Determine the (x, y) coordinate at the center of the cell enclosing the given text.  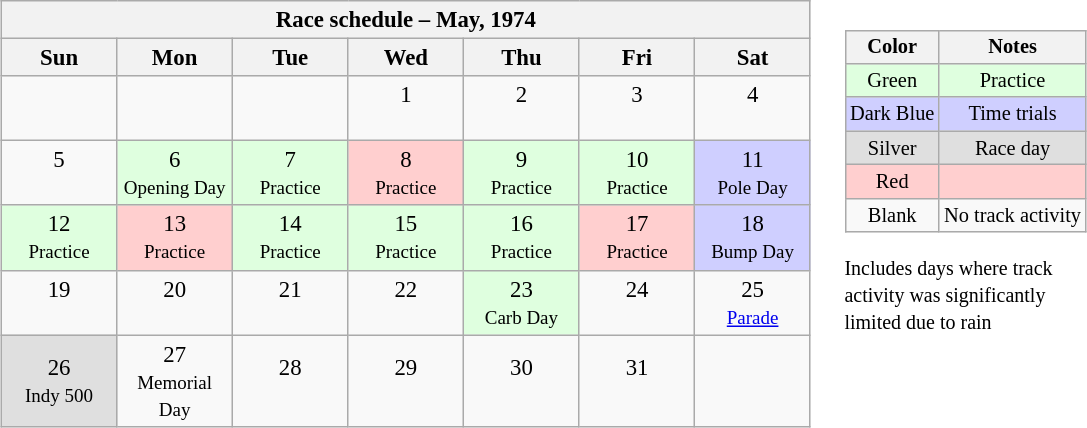
25Parade (753, 302)
2 (522, 108)
Practice (1012, 81)
17Practice (637, 238)
No track activity (1012, 215)
Sat (753, 58)
3 (637, 108)
Sun (59, 58)
30 (522, 381)
Blank (892, 215)
26Indy 500 (59, 381)
Notes (1012, 47)
Color (892, 47)
27Memorial Day (175, 381)
Dark Blue (892, 114)
15Practice (406, 238)
7Practice (290, 174)
9Practice (522, 174)
12Practice (59, 238)
21 (290, 302)
Time trials (1012, 114)
8Practice (406, 174)
19 (59, 302)
Fri (637, 58)
28 (290, 381)
Mon (175, 58)
23Carb Day (522, 302)
Thu (522, 58)
Wed (406, 58)
13Practice (175, 238)
Red (892, 182)
29 (406, 381)
Silver (892, 148)
22 (406, 302)
20 (175, 302)
6Opening Day (175, 174)
10Practice (637, 174)
16Practice (522, 238)
18Bump Day (753, 238)
14Practice (290, 238)
1 (406, 108)
Race schedule – May, 1974 (406, 20)
5 (59, 174)
Race day (1012, 148)
4 (753, 108)
Tue (290, 58)
24 (637, 302)
31 (637, 381)
11Pole Day (753, 174)
Green (892, 81)
